From the cell containing the given text, extract its center point as [X, Y] coordinate. 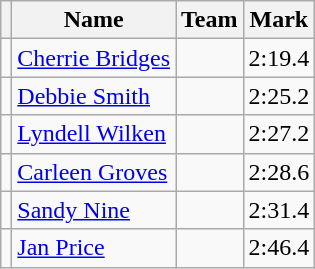
Cherrie Bridges [94, 58]
Mark [279, 20]
2:46.4 [279, 248]
Team [210, 20]
Sandy Nine [94, 210]
Debbie Smith [94, 96]
2:31.4 [279, 210]
2:27.2 [279, 134]
2:28.6 [279, 172]
Carleen Groves [94, 172]
2:19.4 [279, 58]
2:25.2 [279, 96]
Jan Price [94, 248]
Name [94, 20]
Lyndell Wilken [94, 134]
